For the text-containing cell, return its midpoint in [x, y] coordinate format. 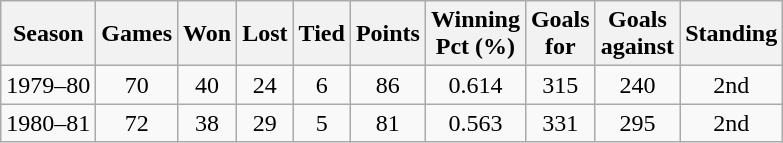
Points [388, 34]
Season [48, 34]
81 [388, 123]
1979–80 [48, 85]
29 [265, 123]
1980–81 [48, 123]
Goalsagainst [637, 34]
Games [137, 34]
86 [388, 85]
0.614 [475, 85]
24 [265, 85]
0.563 [475, 123]
38 [208, 123]
72 [137, 123]
295 [637, 123]
70 [137, 85]
Winning Pct (%) [475, 34]
Won [208, 34]
Goalsfor [560, 34]
Standing [732, 34]
315 [560, 85]
5 [322, 123]
331 [560, 123]
40 [208, 85]
6 [322, 85]
Tied [322, 34]
Lost [265, 34]
240 [637, 85]
